Return the (x, y) coordinate for the center point of the cell that contains the specified text.  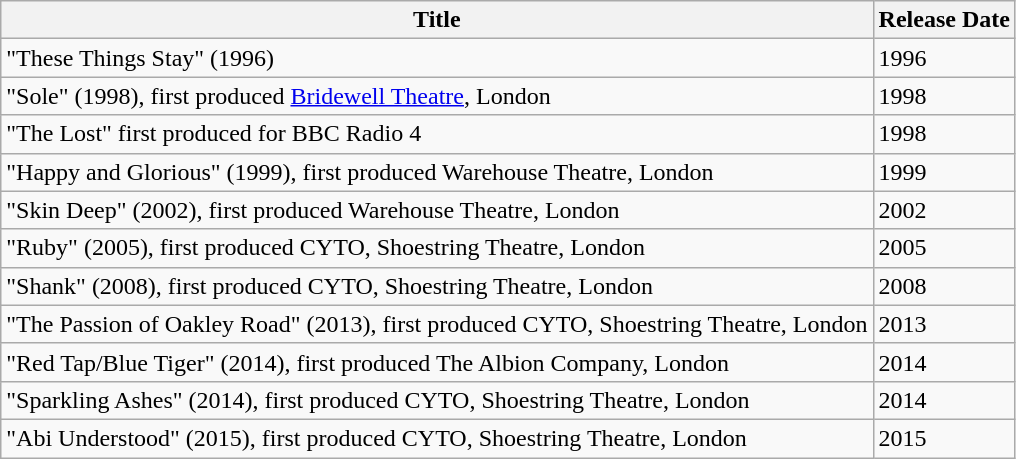
Release Date (944, 20)
1999 (944, 172)
2008 (944, 286)
"Skin Deep" (2002), first produced Warehouse Theatre, London (437, 210)
"Shank" (2008), first produced CYTO, Shoestring Theatre, London (437, 286)
"Sole" (1998), first produced Bridewell Theatre, London (437, 96)
"Abi Understood" (2015), first produced CYTO, Shoestring Theatre, London (437, 438)
"The Lost" first produced for BBC Radio 4 (437, 134)
"Happy and Glorious" (1999), first produced Warehouse Theatre, London (437, 172)
"The Passion of Oakley Road" (2013), first produced CYTO, Shoestring Theatre, London (437, 324)
2015 (944, 438)
"Sparkling Ashes" (2014), first produced CYTO, Shoestring Theatre, London (437, 400)
1996 (944, 58)
"Ruby" (2005), first produced CYTO, Shoestring Theatre, London (437, 248)
Title (437, 20)
2005 (944, 248)
2002 (944, 210)
"Red Tap/Blue Tiger" (2014), first produced The Albion Company, London (437, 362)
2013 (944, 324)
"These Things Stay" (1996) (437, 58)
